Extract the (x, y) coordinate from the center of the cell holding the provided text.  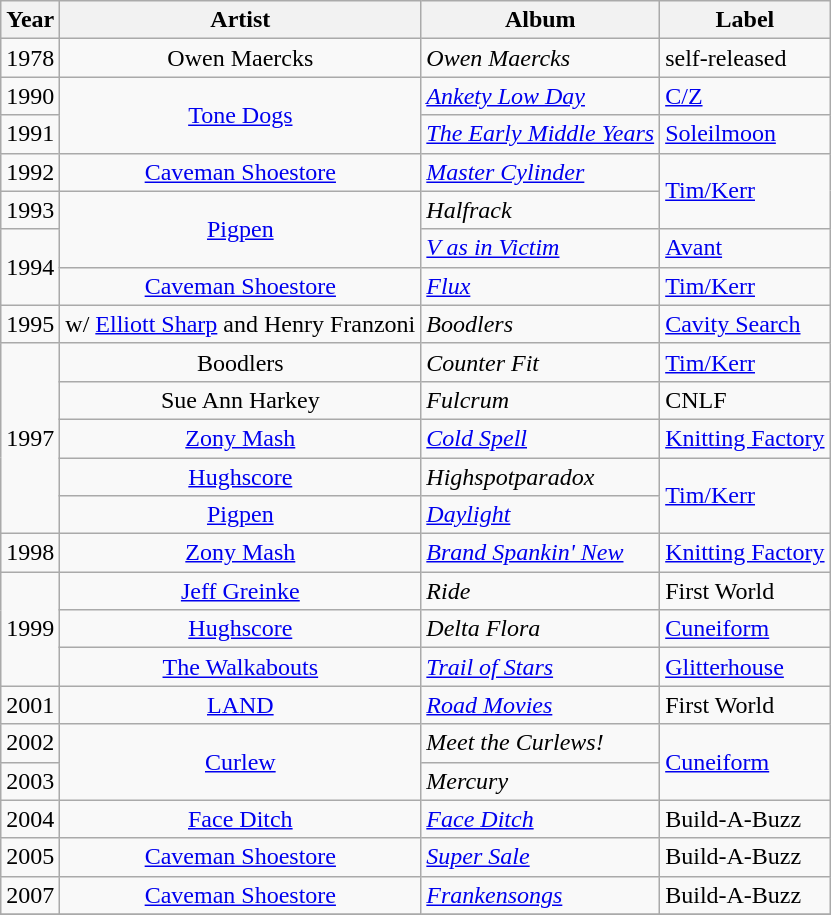
2002 (30, 743)
The Walkabouts (240, 667)
Fulcrum (540, 400)
1993 (30, 210)
Road Movies (540, 705)
Cavity Search (745, 324)
Glitterhouse (745, 667)
Artist (240, 20)
Mercury (540, 781)
Tone Dogs (240, 115)
2004 (30, 819)
Album (540, 20)
1992 (30, 172)
Master Cylinder (540, 172)
2007 (30, 895)
1998 (30, 553)
1978 (30, 58)
The Early Middle Years (540, 134)
1994 (30, 267)
1999 (30, 629)
Avant (745, 248)
self-released (745, 58)
1995 (30, 324)
1990 (30, 96)
V as in Victim (540, 248)
2003 (30, 781)
LAND (240, 705)
CNLF (745, 400)
1997 (30, 438)
Sue Ann Harkey (240, 400)
Brand Spankin' New (540, 553)
w/ Elliott Sharp and Henry Franzoni (240, 324)
Cold Spell (540, 438)
Label (745, 20)
2005 (30, 857)
C/Z (745, 96)
Delta Flora (540, 629)
Daylight (540, 515)
Frankensongs (540, 895)
1991 (30, 134)
Flux (540, 286)
Halfrack (540, 210)
Jeff Greinke (240, 591)
2001 (30, 705)
Trail of Stars (540, 667)
Ankety Low Day (540, 96)
Highspotparadox (540, 477)
Super Sale (540, 857)
Ride (540, 591)
Meet the Curlews! (540, 743)
Soleilmoon (745, 134)
Curlew (240, 762)
Counter Fit (540, 362)
Year (30, 20)
